From the cell containing the given text, extract its center point as [X, Y] coordinate. 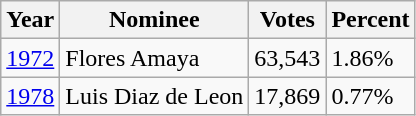
Year [30, 20]
Flores Amaya [154, 58]
0.77% [370, 96]
1978 [30, 96]
Luis Diaz de Leon [154, 96]
Percent [370, 20]
17,869 [288, 96]
1972 [30, 58]
1.86% [370, 58]
63,543 [288, 58]
Votes [288, 20]
Nominee [154, 20]
